Extract the [X, Y] coordinate from the center of the cell holding the provided text.  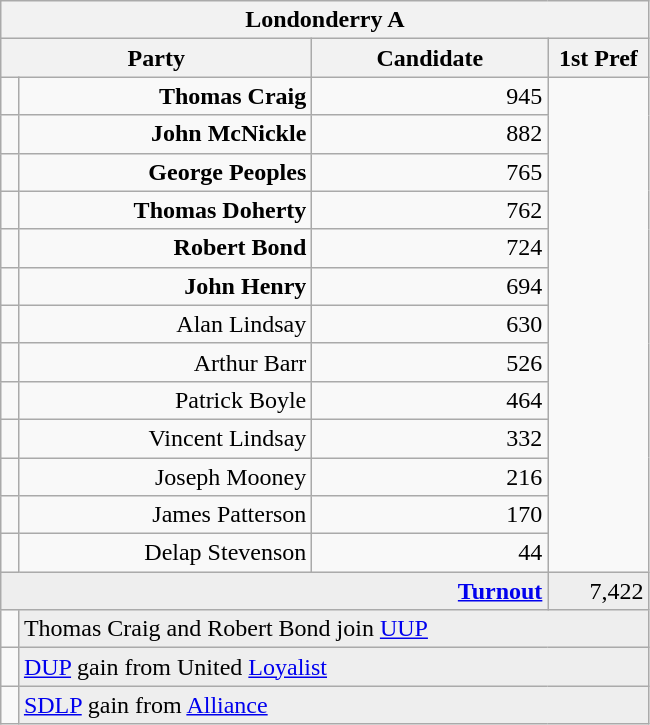
630 [430, 324]
Candidate [430, 58]
SDLP gain from Alliance [334, 705]
Robert Bond [164, 248]
Party [156, 58]
Thomas Doherty [164, 210]
765 [430, 172]
DUP gain from United Loyalist [334, 667]
Alan Lindsay [164, 324]
694 [430, 286]
George Peoples [164, 172]
170 [430, 515]
Thomas Craig and Robert Bond join UUP [334, 629]
216 [430, 477]
Joseph Mooney [164, 477]
1st Pref [598, 58]
Arthur Barr [164, 362]
Thomas Craig [164, 96]
945 [430, 96]
526 [430, 362]
James Patterson [164, 515]
Londonderry A [325, 20]
Delap Stevenson [164, 553]
464 [430, 400]
332 [430, 438]
724 [430, 248]
Turnout [274, 591]
John Henry [164, 286]
Patrick Boyle [164, 400]
762 [430, 210]
Vincent Lindsay [164, 438]
44 [430, 553]
882 [430, 134]
John McNickle [164, 134]
7,422 [598, 591]
